Provide the [x, y] coordinate of the cell's center where the given text is located.  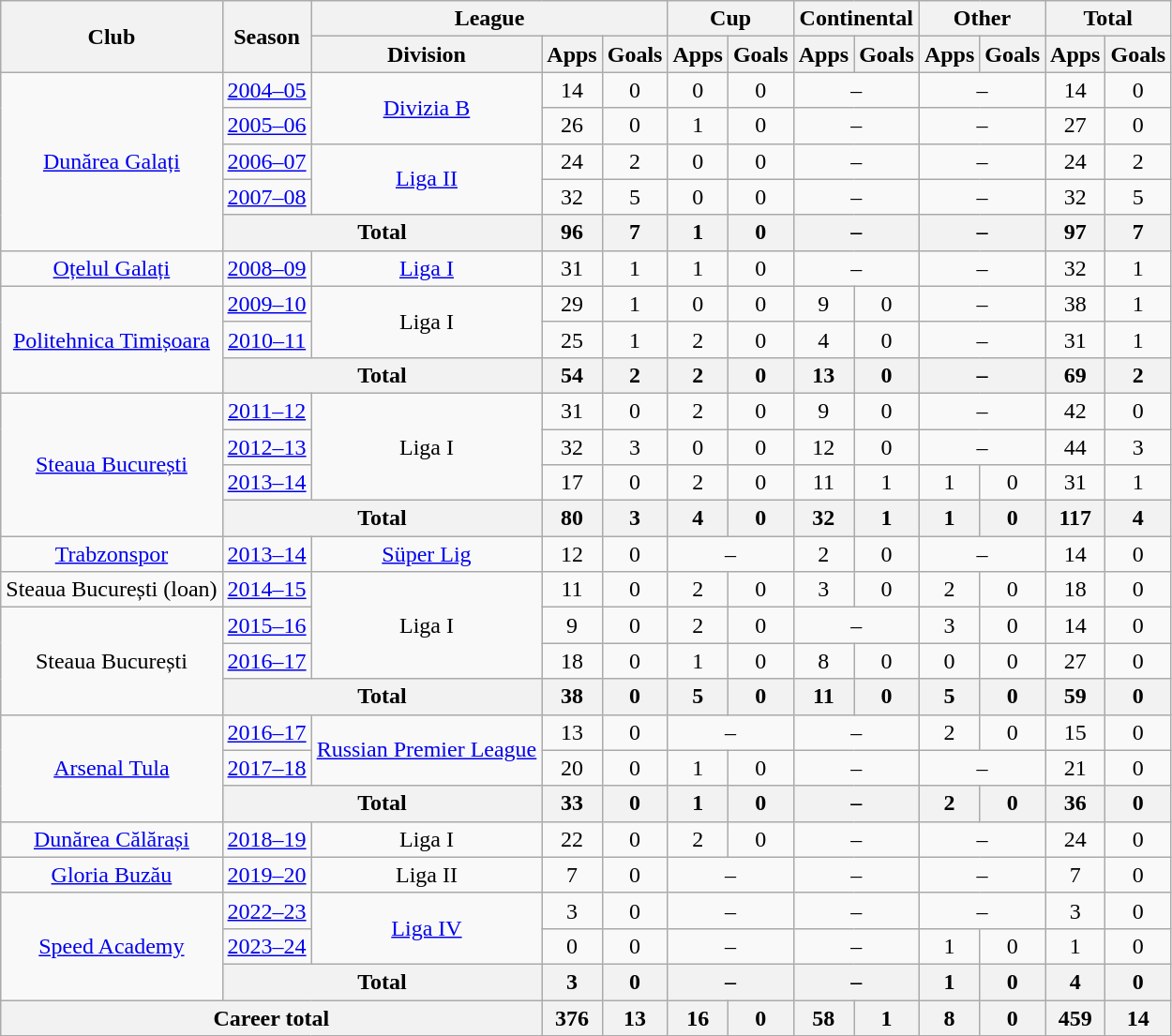
2008–09 [266, 268]
Dunărea Călărași [112, 839]
2005–06 [266, 126]
Divizia B [427, 108]
25 [572, 339]
17 [572, 483]
2014–15 [266, 590]
Cup [730, 19]
42 [1075, 411]
58 [823, 1017]
26 [572, 126]
League [489, 19]
Liga IV [427, 928]
Continental [856, 19]
2017–18 [266, 768]
Gloria Buzău [112, 875]
29 [572, 304]
2015–16 [266, 625]
2009–10 [266, 304]
80 [572, 518]
117 [1075, 518]
21 [1075, 768]
Dunărea Galați [112, 161]
Süper Lig [427, 554]
2010–11 [266, 339]
Speed Academy [112, 946]
22 [572, 839]
Division [427, 54]
Season [266, 37]
2018–19 [266, 839]
Steaua București (loan) [112, 590]
376 [572, 1017]
2019–20 [266, 875]
54 [572, 375]
36 [1075, 803]
20 [572, 768]
Russian Premier League [427, 750]
Other [982, 19]
69 [1075, 375]
44 [1075, 447]
Trabzonspor [112, 554]
33 [572, 803]
2012–13 [266, 447]
97 [1075, 233]
2023–24 [266, 946]
2006–07 [266, 161]
Club [112, 37]
Career total [272, 1017]
2007–08 [266, 197]
16 [698, 1017]
2004–05 [266, 90]
Arsenal Tula [112, 768]
59 [1075, 697]
459 [1075, 1017]
96 [572, 233]
Politehnica Timișoara [112, 339]
2022–23 [266, 910]
Oțelul Galați [112, 268]
2011–12 [266, 411]
15 [1075, 732]
